Find where the given text appears and provide that cell's center as [x, y] coordinate. 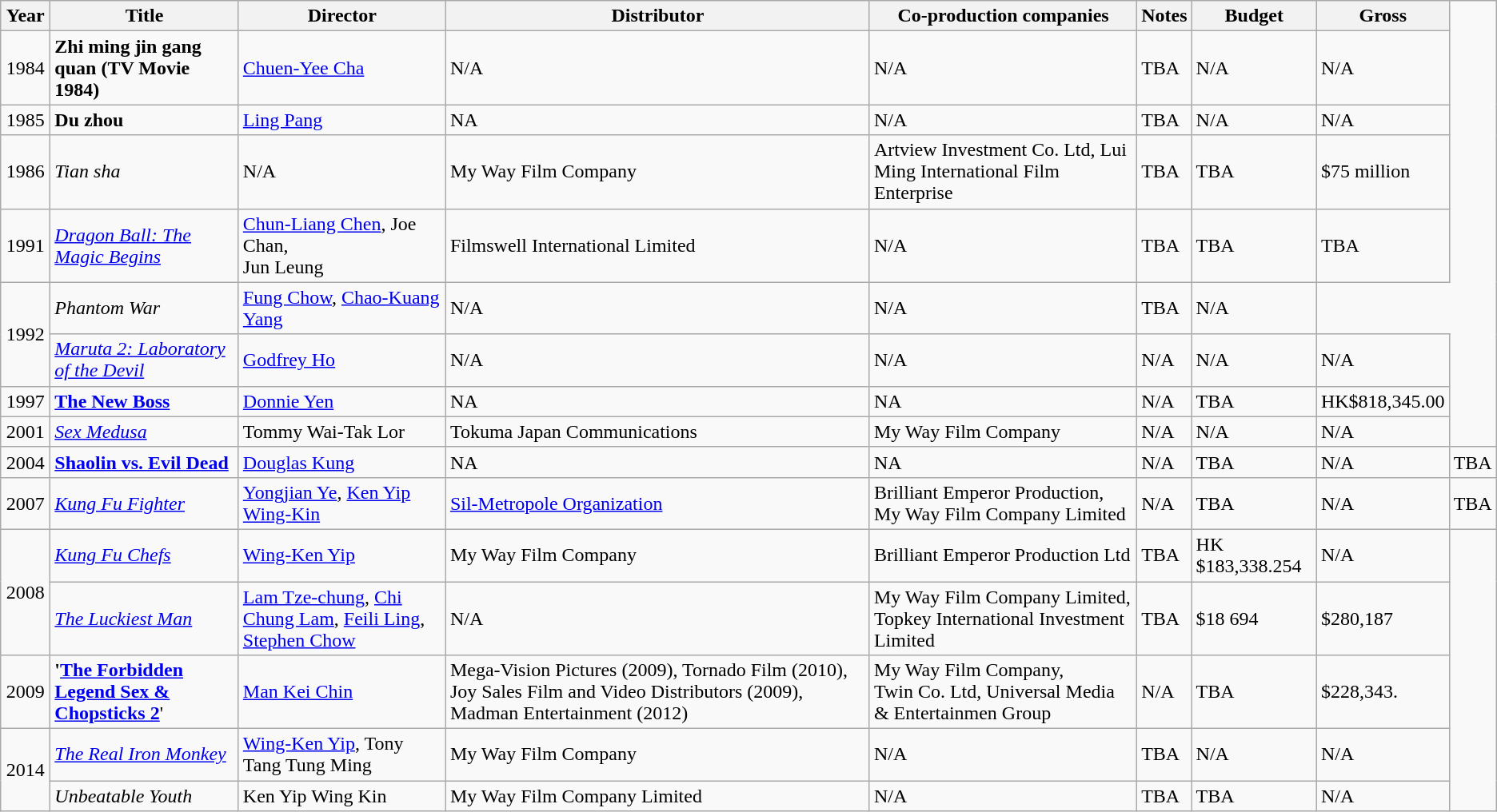
Phantom War [144, 308]
2007 [26, 504]
Donnie Yen [342, 401]
Yongjian Ye, Ken Yip Wing-Kin [342, 504]
HK$818,345.00 [1383, 401]
Kung Fu Chefs [144, 555]
Godfrey Ho [342, 360]
Co-production companies [1003, 16]
Gross [1383, 16]
Maruta 2: Laboratory of the Devil [144, 360]
Chun-Liang Chen, Joe Chan,Jun Leung [342, 245]
Title [144, 16]
'The Forbidden Legend Sex & Chopsticks 2' [144, 692]
The Real Iron Monkey [144, 754]
Wing-Ken Yip [342, 555]
Artview Investment Co. Ltd, Lui Ming International Film Enterprise [1003, 172]
Wing-Ken Yip, Tony Tang Tung Ming [342, 754]
Filmswell International Limited [657, 245]
2008 [26, 591]
1992 [26, 334]
$75 million [1383, 172]
My Way Film Company Limited [657, 796]
Man Kei Chin [342, 692]
The New Boss [144, 401]
Ken Yip Wing Kin [342, 796]
Kung Fu Fighter [144, 504]
The Luckiest Man [144, 619]
2014 [26, 770]
2004 [26, 462]
Tokuma Japan Communications [657, 432]
Distributor [657, 16]
Shaolin vs. Evil Dead [144, 462]
Dragon Ball: The Magic Begins [144, 245]
Brilliant Emperor Production, My Way Film Company Limited [1003, 504]
$18 694 [1254, 619]
My Way Film Company,Twin Co. Ltd, Universal Media & Entertainmen Group [1003, 692]
$228,343. [1383, 692]
Brilliant Emperor Production Ltd [1003, 555]
Mega-Vision Pictures (2009), Tornado Film (2010), Joy Sales Film and Video Distributors (2009), Madman Entertainment (2012) [657, 692]
1985 [26, 120]
Fung Chow, Chao-Kuang Yang [342, 308]
2001 [26, 432]
Tommy Wai-Tak Lor [342, 432]
1984 [26, 68]
1986 [26, 172]
Ling Pang [342, 120]
1991 [26, 245]
Du zhou [144, 120]
My Way Film Company Limited, Topkey International Investment Limited [1003, 619]
Douglas Kung [342, 462]
Sil-Metropole Organization [657, 504]
Sex Medusa [144, 432]
2009 [26, 692]
HK $183,338.254 [1254, 555]
Notes [1164, 16]
Budget [1254, 16]
Unbeatable Youth [144, 796]
Year [26, 16]
Lam Tze-chung, Chi Chung Lam, Feili Ling, Stephen Chow [342, 619]
Chuen-Yee Cha [342, 68]
$280,187 [1383, 619]
Zhi ming jin gang quan (TV Movie 1984) [144, 68]
1997 [26, 401]
Tian sha [144, 172]
Director [342, 16]
